Output the [x, y] coordinate of the center of the cell containing the given text.  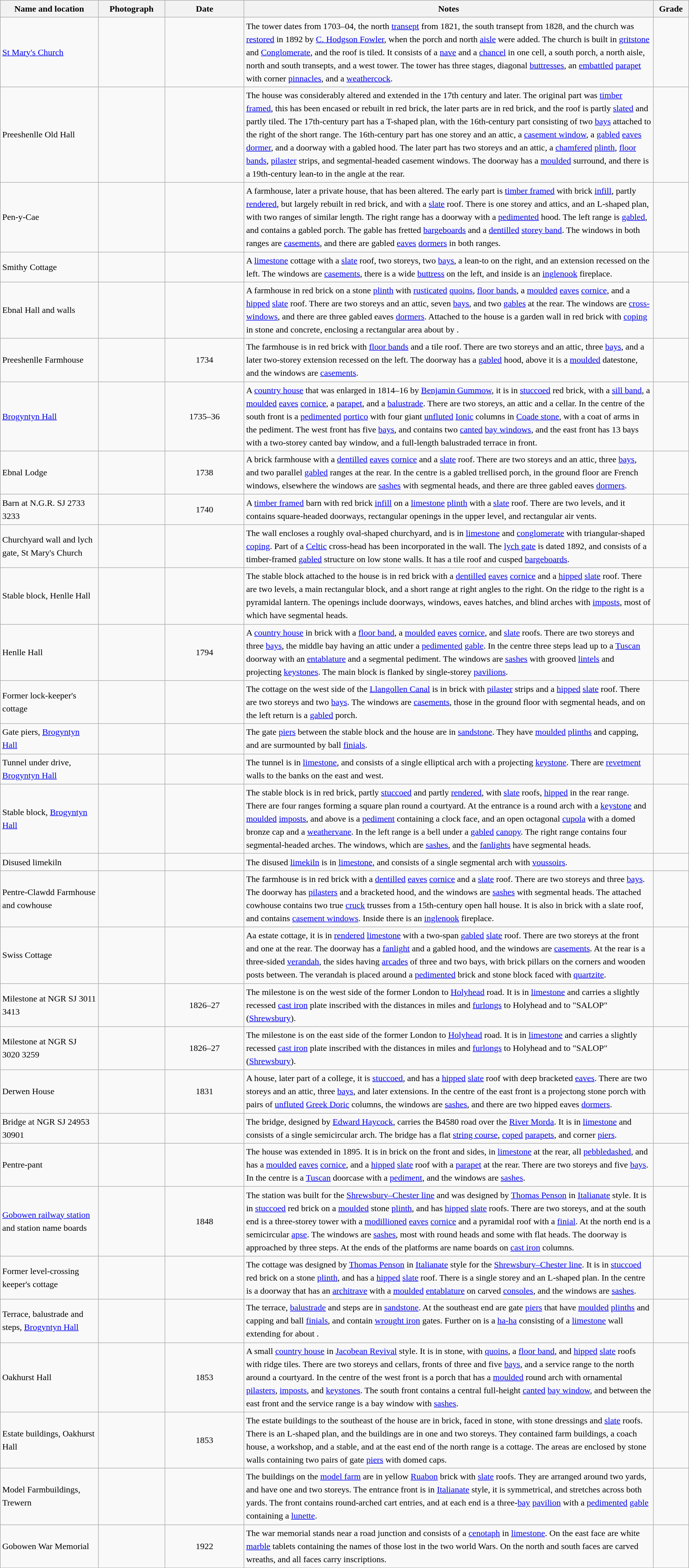
Preeshenlle Farmhouse [49, 360]
Name and location [49, 9]
Gate piers, Brogyntyn Hall [49, 739]
Pen-y-Cae [49, 217]
Terrace, balustrade and steps, Brogyntyn Hall [49, 1321]
St Mary's Church [49, 52]
Former level-crossing keeper's cottage [49, 1278]
Preeshenlle Old Hall [49, 134]
Former lock-keeper's cottage [49, 702]
Swiss Cottage [49, 955]
1831 [205, 1092]
Ebnal Hall and walls [49, 310]
The disused limekiln is in limestone, and consists of a single segmental arch with voussoirs. [448, 862]
1922 [205, 1547]
Oakhurst Hall [49, 1377]
Smithy Cottage [49, 267]
Date [205, 9]
1735–36 [205, 416]
Stable block, Brogyntyn Hall [49, 819]
Notes [448, 9]
Brogyntyn Hall [49, 416]
Henlle Hall [49, 653]
1734 [205, 360]
Estate buildings, Oakhurst Hall [49, 1440]
Model Farmbuildings, Trewern [49, 1496]
Churchyard wall and lych gate, St Mary's Church [49, 546]
1794 [205, 653]
Milestone at NGR SJ 3020 3259 [49, 1048]
1740 [205, 509]
Milestone at NGR SJ 3011 3413 [49, 1005]
Ebnal Lodge [49, 472]
The gate piers between the stable block and the house are in sandstone. They have moulded plinths and capping, and are surmounted by ball finials. [448, 739]
Gobowen War Memorial [49, 1547]
1848 [205, 1221]
Photograph [132, 9]
1738 [205, 472]
Pentre-Clawdd Farmhouse and cowhouse [49, 899]
Derwen House [49, 1092]
Gobowen railway station and station name boards [49, 1221]
Grade [671, 9]
Tunnel under drive, Brogyntyn Hall [49, 769]
Pentre-pant [49, 1165]
Barn at N.G.R. SJ 2733 3233 [49, 509]
Stable block, Henlle Hall [49, 596]
Bridge at NGR SJ 24953 30901 [49, 1128]
Disused limekiln [49, 862]
